Detect which cell encompasses the target text, then output its (X, Y) center coordinate. 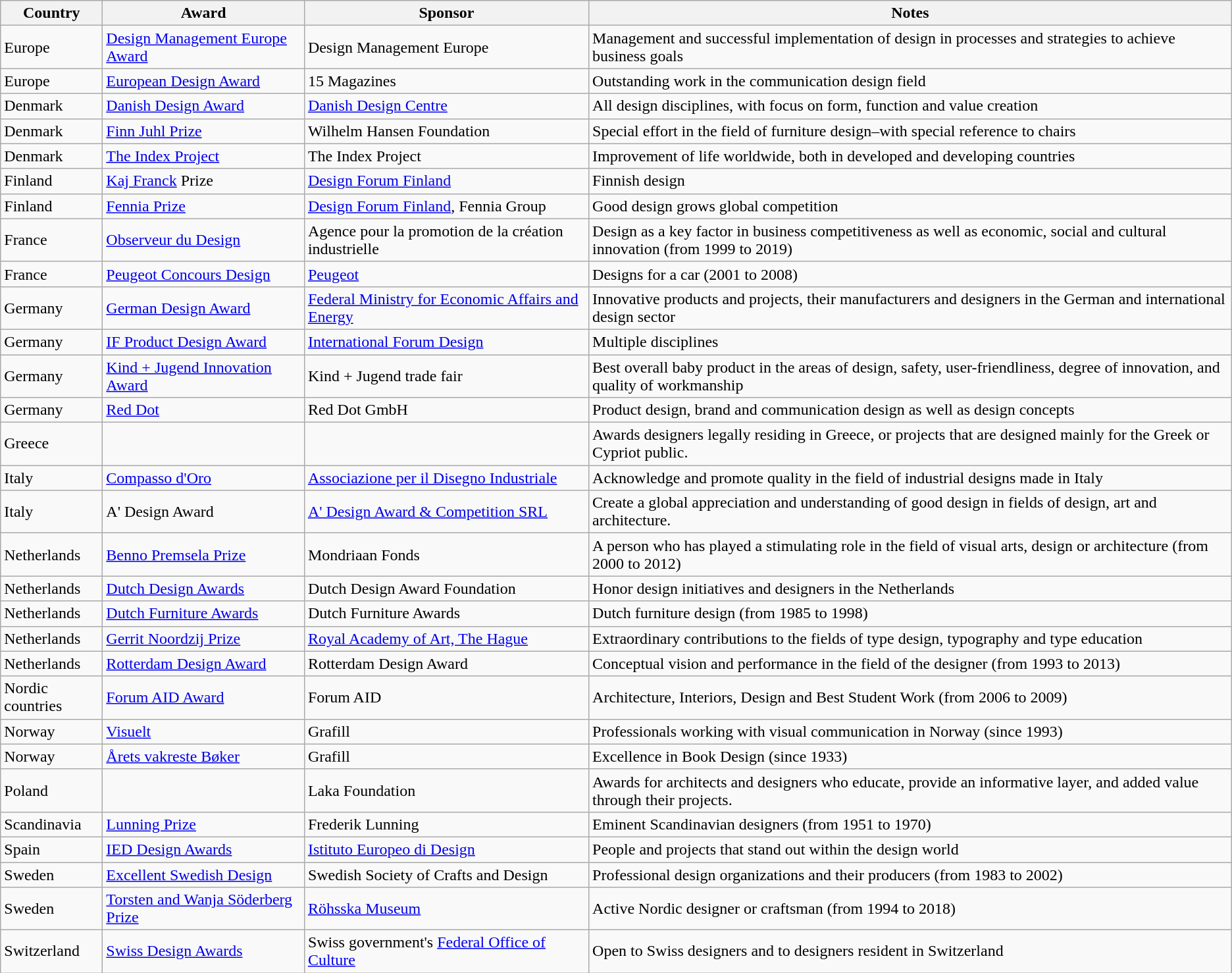
Associazione per il Disegno Industriale (446, 478)
Finn Juhl Prize (204, 131)
Swiss Design Awards (204, 952)
Architecture, Interiors, Design and Best Student Work (from 2006 to 2009) (911, 698)
Award (204, 13)
Poland (51, 790)
Compasso d'Oro (204, 478)
Open to Swiss designers and to designers resident in Switzerland (911, 952)
Good design grows global competition (911, 206)
Awards for architects and designers who educate, provide an informative layer, and added value through their projects. (911, 790)
Design Forum Finland (446, 181)
Benno Premsela Prize (204, 554)
International Forum Design (446, 342)
Observeur du Design (204, 240)
Switzerland (51, 952)
Create a global appreciation and understanding of good design in fields of design, art and architecture. (911, 512)
Kind + Jugend trade fair (446, 375)
Design Forum Finland, Fennia Group (446, 206)
Sponsor (446, 13)
Kind + Jugend Innovation Award (204, 375)
Frederik Lunning (446, 824)
15 Magazines (446, 81)
Peugeot (446, 274)
Dutch Design Awards (204, 589)
Danish Design Centre (446, 106)
A' Design Award & Competition SRL (446, 512)
Spain (51, 849)
Greece (51, 444)
Designs for a car (2001 to 2008) (911, 274)
Management and successful implementation of design in processes and strategies to achieve business goals (911, 47)
Outstanding work in the communication design field (911, 81)
Dutch furniture design (from 1985 to 1998) (911, 614)
Professional design organizations and their producers (from 1983 to 2002) (911, 875)
Notes (911, 13)
Royal Academy of Art, The Hague (446, 639)
European Design Award (204, 81)
A' Design Award (204, 512)
Finnish design (911, 181)
Scandinavia (51, 824)
Design Management Europe Award (204, 47)
Design as a key factor in business competitiveness as well as economic, social and cultural innovation (from 1999 to 2019) (911, 240)
Product design, brand and communication design as well as design concepts (911, 410)
Visuelt (204, 731)
Swedish Society of Crafts and Design (446, 875)
Honor design initiatives and designers in the Netherlands (911, 589)
IED Design Awards (204, 849)
Improvement of life worldwide, both in developed and developing countries (911, 156)
Mondriaan Fonds (446, 554)
Eminent Scandinavian designers (from 1951 to 1970) (911, 824)
Best overall baby product in the areas of design, safety, user-friendliness, degree of innovation, and quality of workmanship (911, 375)
Innovative products and projects, their manufacturers and designers in the German and international design sector (911, 308)
Årets vakreste Bøker (204, 756)
Conceptual vision and performance in the field of the designer (from 1993 to 2013) (911, 664)
Agence pour la promotion de la création industrielle (446, 240)
Nordic countries (51, 698)
Active Nordic designer or craftsman (from 1994 to 2018) (911, 908)
Istituto Europeo di Design (446, 849)
Awards designers legally residing in Greece, or projects that are designed mainly for the Greek or Cypriot public. (911, 444)
German Design Award (204, 308)
All design disciplines, with focus on form, function and value creation (911, 106)
IF Product Design Award (204, 342)
Multiple disciplines (911, 342)
Lunning Prize (204, 824)
Röhsska Museum (446, 908)
Acknowledge and promote quality in the field of industrial designs made in Italy (911, 478)
Fennia Prize (204, 206)
Gerrit Noordzij Prize (204, 639)
Federal Ministry for Economic Affairs and Energy (446, 308)
Country (51, 13)
People and projects that stand out within the design world (911, 849)
Excellence in Book Design (since 1933) (911, 756)
Forum AID Award (204, 698)
Kaj Franck Prize (204, 181)
Peugeot Concours Design (204, 274)
Red Dot (204, 410)
Danish Design Award (204, 106)
Dutch Design Award Foundation (446, 589)
Forum AID (446, 698)
Laka Foundation (446, 790)
Torsten and Wanja Söderberg Prize (204, 908)
Red Dot GmbH (446, 410)
A person who has played a stimulating role in the field of visual arts, design or architecture (from 2000 to 2012) (911, 554)
Excellent Swedish Design (204, 875)
Special effort in the field of furniture design–with special reference to chairs (911, 131)
Extraordinary contributions to the fields of type design, typography and type education (911, 639)
Professionals working with visual communication in Norway (since 1993) (911, 731)
Wilhelm Hansen Foundation (446, 131)
Design Management Europe (446, 47)
Swiss government's Federal Office of Culture (446, 952)
